Pinpoint the cell where the given text exists, returning its (x, y) midpoint coordinate. 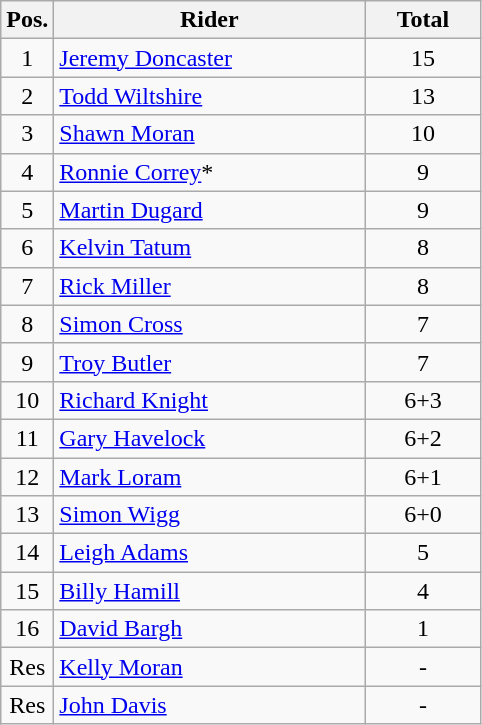
3 (28, 134)
John Davis (210, 705)
6+0 (423, 515)
11 (28, 438)
Rick Miller (210, 286)
Rider (210, 20)
Todd Wiltshire (210, 96)
Gary Havelock (210, 438)
Kelly Moran (210, 667)
Martin Dugard (210, 210)
12 (28, 477)
Total (423, 20)
Richard Knight (210, 400)
Leigh Adams (210, 553)
6+3 (423, 400)
Shawn Moran (210, 134)
Troy Butler (210, 362)
David Bargh (210, 629)
Simon Cross (210, 324)
Ronnie Correy* (210, 172)
6 (28, 248)
14 (28, 553)
2 (28, 96)
Billy Hamill (210, 591)
Mark Loram (210, 477)
6+2 (423, 438)
Kelvin Tatum (210, 248)
16 (28, 629)
Simon Wigg (210, 515)
Pos. (28, 20)
Jeremy Doncaster (210, 58)
6+1 (423, 477)
